Locate the cell with the specified text and output its (x, y) center coordinate. 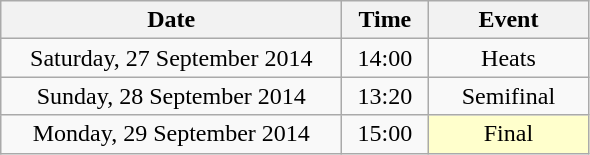
Event (508, 20)
Heats (508, 58)
Semifinal (508, 96)
Monday, 29 September 2014 (172, 134)
Date (172, 20)
Sunday, 28 September 2014 (172, 96)
Saturday, 27 September 2014 (172, 58)
14:00 (385, 58)
15:00 (385, 134)
Time (385, 20)
Final (508, 134)
13:20 (385, 96)
